Capture the cell that displays the provided text and extract its [X, Y] central coordinate. 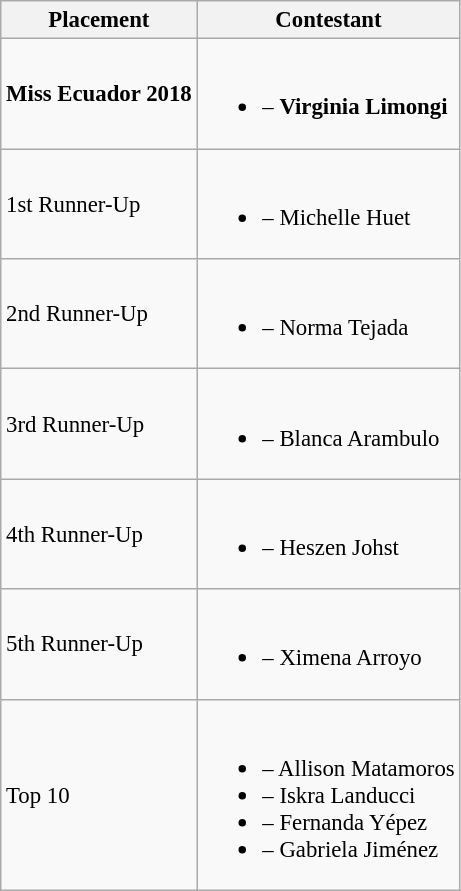
4th Runner-Up [99, 534]
Miss Ecuador 2018 [99, 94]
– Ximena Arroyo [328, 644]
Top 10 [99, 794]
– Blanca Arambulo [328, 424]
– Norma Tejada [328, 314]
Placement [99, 20]
– Virginia Limongi [328, 94]
1st Runner-Up [99, 204]
– Michelle Huet [328, 204]
– Allison Matamoros – Iskra Landucci – Fernanda Yépez – Gabriela Jiménez [328, 794]
2nd Runner-Up [99, 314]
– Heszen Johst [328, 534]
3rd Runner-Up [99, 424]
Contestant [328, 20]
5th Runner-Up [99, 644]
